Return the [x, y] coordinate for the center point of the cell that contains the specified text.  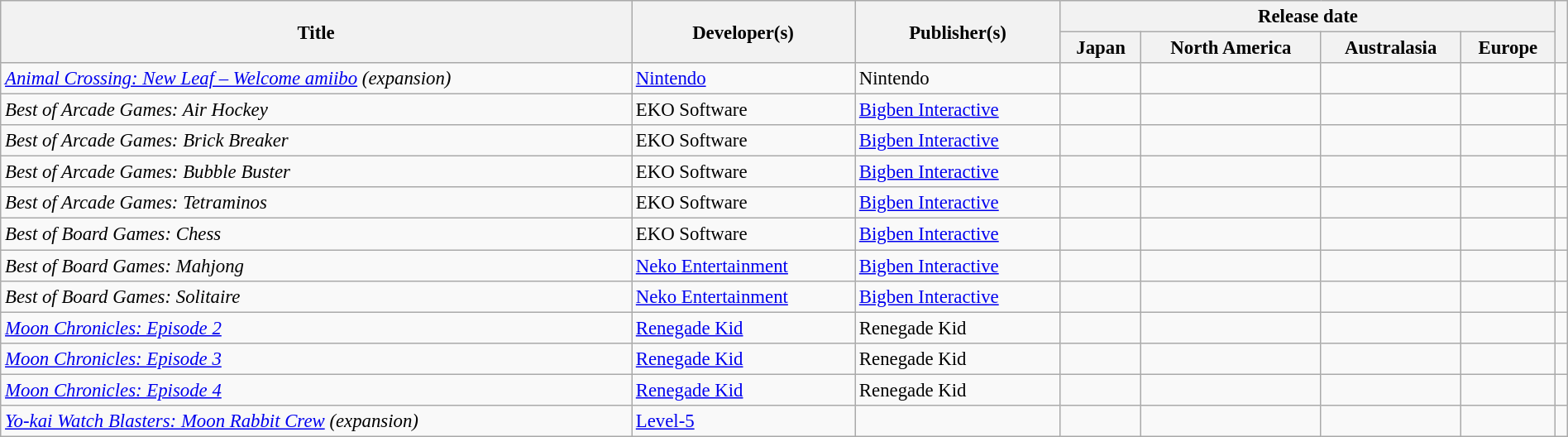
Moon Chronicles: Episode 4 [316, 390]
Animal Crossing: New Leaf – Welcome amiibo (expansion) [316, 79]
Best of Arcade Games: Air Hockey [316, 110]
Level-5 [743, 421]
Moon Chronicles: Episode 3 [316, 358]
Best of Board Games: Solitaire [316, 296]
Yo-kai Watch Blasters: Moon Rabbit Crew (expansion) [316, 421]
Japan [1100, 48]
North America [1231, 48]
Australasia [1391, 48]
Release date [1307, 17]
Best of Board Games: Mahjong [316, 266]
Publisher(s) [958, 31]
Title [316, 31]
Best of Arcade Games: Brick Breaker [316, 141]
Best of Arcade Games: Bubble Buster [316, 172]
Best of Arcade Games: Tetraminos [316, 203]
Best of Board Games: Chess [316, 234]
Europe [1508, 48]
Developer(s) [743, 31]
Moon Chronicles: Episode 2 [316, 328]
